Find where the given text appears and provide that cell's center as [x, y] coordinate. 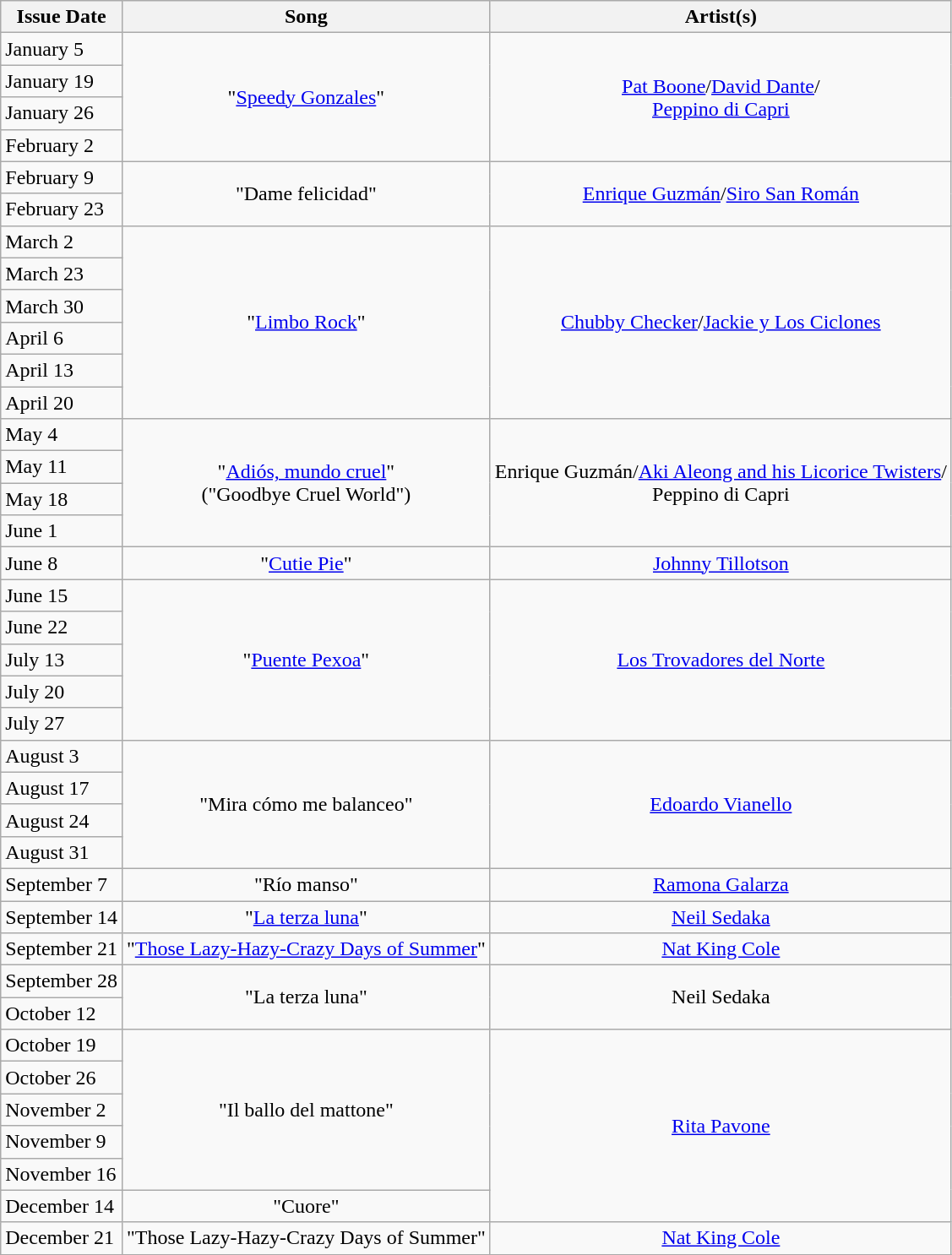
Ramona Galarza [721, 884]
Enrique Guzmán/Siro San Román [721, 193]
November 9 [62, 1142]
March 30 [62, 306]
"Cuore" [306, 1206]
August 31 [62, 852]
February 9 [62, 177]
January 26 [62, 113]
May 18 [62, 499]
Edoardo Vianello [721, 804]
"Puente Pexoa" [306, 660]
January 5 [62, 49]
Rita Pavone [721, 1126]
December 14 [62, 1206]
August 24 [62, 820]
November 16 [62, 1174]
"Cutie Pie" [306, 563]
October 19 [62, 1046]
June 8 [62, 563]
August 17 [62, 788]
February 23 [62, 209]
Los Trovadores del Norte [721, 660]
"Río manso" [306, 884]
January 19 [62, 81]
April 20 [62, 403]
October 26 [62, 1078]
"Mira cómo me balanceo" [306, 804]
June 1 [62, 531]
August 3 [62, 756]
September 28 [62, 981]
Issue Date [62, 17]
July 27 [62, 724]
June 22 [62, 627]
Enrique Guzmán/Aki Aleong and his Licorice Twisters/Peppino di Capri [721, 483]
October 12 [62, 1013]
Johnny Tillotson [721, 563]
"Il ballo del mattone" [306, 1110]
February 2 [62, 145]
April 6 [62, 338]
July 13 [62, 660]
May 4 [62, 435]
Song [306, 17]
April 13 [62, 370]
"Dame felicidad" [306, 193]
September 14 [62, 916]
"Speedy Gonzales" [306, 97]
Artist(s) [721, 17]
May 11 [62, 467]
November 2 [62, 1110]
July 20 [62, 692]
September 7 [62, 884]
"Limbo Rock" [306, 322]
Pat Boone/David Dante/Peppino di Capri [721, 97]
March 2 [62, 242]
December 21 [62, 1238]
September 21 [62, 949]
"Adiós, mundo cruel"("Goodbye Cruel World") [306, 483]
March 23 [62, 274]
June 15 [62, 595]
Chubby Checker/Jackie y Los Ciclones [721, 322]
